For the text-containing cell, return its midpoint in (X, Y) coordinate format. 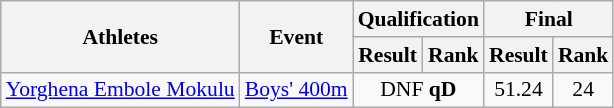
Qualification (418, 19)
51.24 (518, 90)
Event (296, 36)
24 (584, 90)
Athletes (120, 36)
Final (548, 19)
DNF qD (418, 90)
Boys' 400m (296, 90)
Yorghena Embole Mokulu (120, 90)
